Determine the [X, Y] coordinate at the center of the cell enclosing the given text.  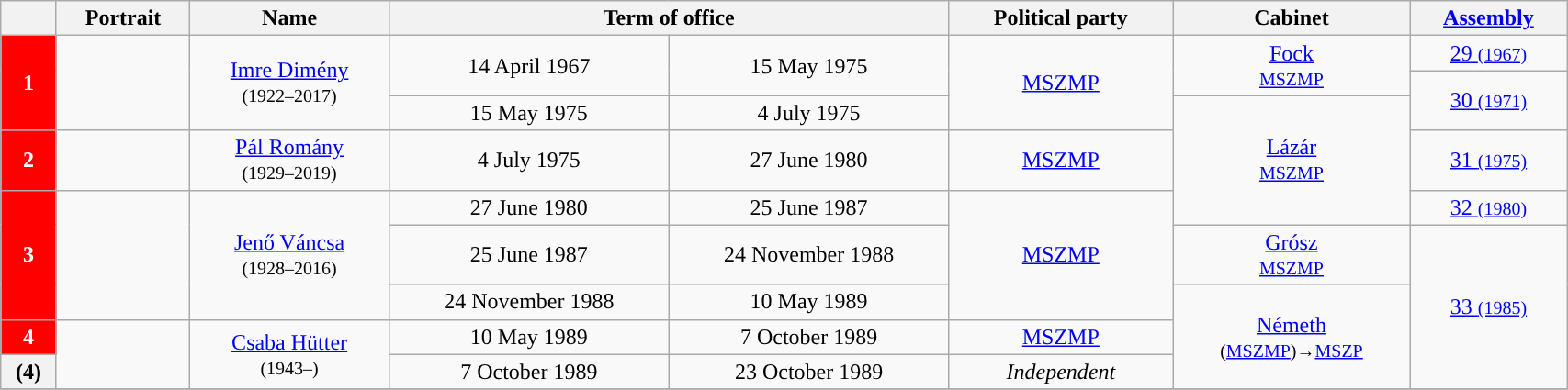
GrószMSZMP [1292, 255]
Assembly [1488, 18]
33 (1985) [1488, 306]
31 (1975) [1488, 160]
Independent [1061, 372]
4 [29, 337]
Pál Romány(1929–2019) [290, 160]
3 [29, 255]
Political party [1061, 18]
1 [29, 83]
Jenő Váncsa(1928–2016) [290, 255]
Csaba Hütter(1943–) [290, 354]
14 April 1967 [529, 66]
Németh(MSZMP)→MSZP [1292, 337]
30 (1971) [1488, 101]
FockMSZMP [1292, 66]
Portrait [123, 18]
Imre Dimény(1922–2017) [290, 83]
23 October 1989 [808, 372]
Cabinet [1292, 18]
2 [29, 160]
(4) [29, 372]
32 (1980) [1488, 207]
Term of office [669, 18]
Name [290, 18]
29 (1967) [1488, 53]
LázárMSZMP [1292, 160]
